Extract the (X, Y) coordinate from the center of the cell holding the provided text.  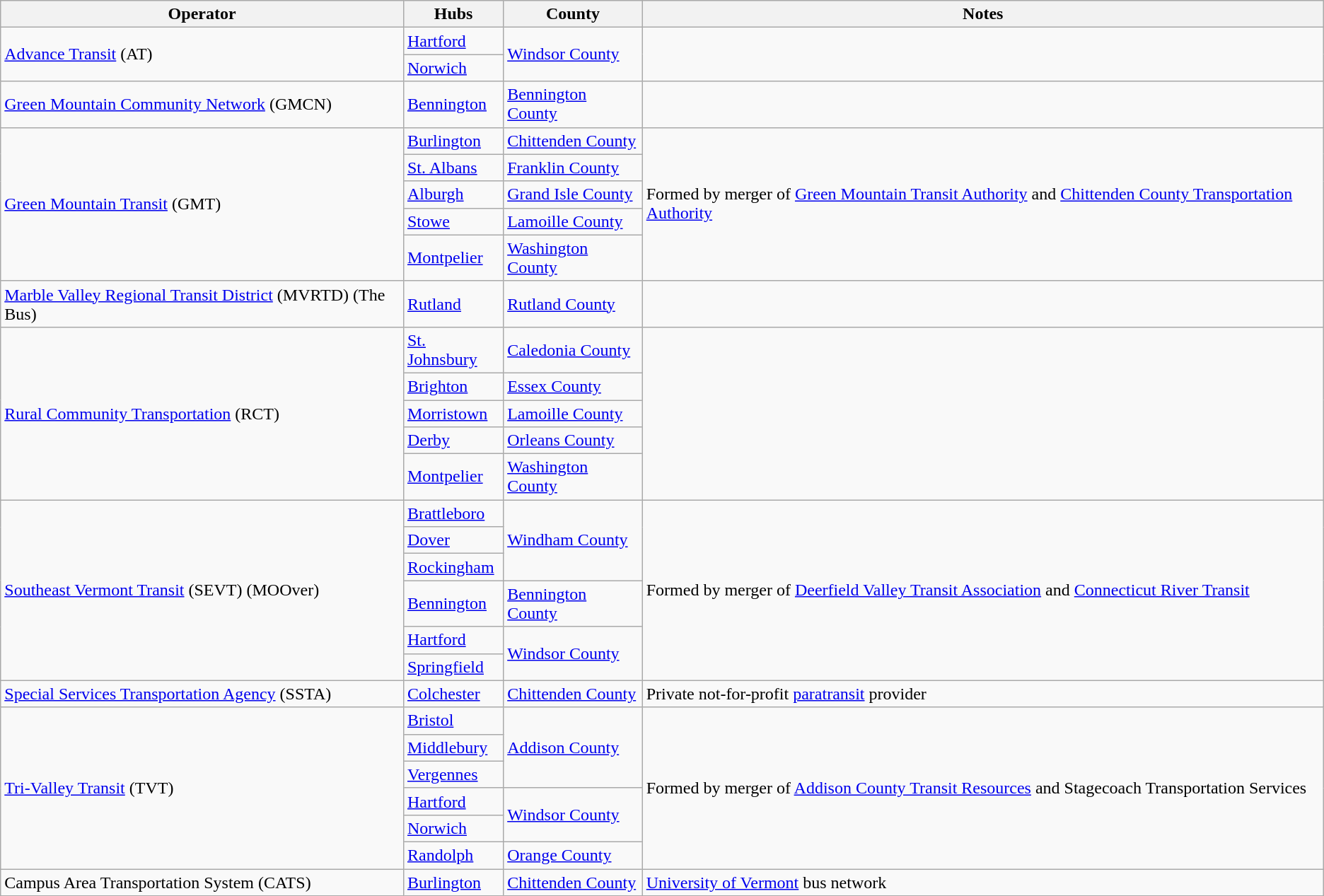
Derby (453, 441)
Middlebury (453, 747)
Private not-for-profit paratransit provider (983, 694)
Grand Isle County (573, 194)
Bristol (453, 721)
Franklin County (573, 168)
Advance Transit (AT) (202, 54)
Operator (202, 14)
Rockingham (453, 567)
Rutland County (573, 304)
Formed by merger of Addison County Transit Resources and Stagecoach Transportation Services (983, 788)
Stowe (453, 221)
Windham County (573, 540)
Rural Community Transportation (RCT) (202, 413)
Dover (453, 540)
Formed by merger of Green Mountain Transit Authority and Chittenden County Transportation Authority (983, 204)
Southeast Vermont Transit (SEVT) (MOOver) (202, 590)
Green Mountain Transit (GMT) (202, 204)
Randolph (453, 855)
Brattleboro (453, 513)
Vergennes (453, 774)
Brighton (453, 386)
University of Vermont bus network (983, 882)
Alburgh (453, 194)
Hubs (453, 14)
Marble Valley Regional Transit District (MVRTD) (The Bus) (202, 304)
Addison County (573, 747)
Orleans County (573, 441)
Green Mountain Community Network (GMCN) (202, 105)
County (573, 14)
Morristown (453, 414)
Springfield (453, 667)
Colchester (453, 694)
Tri-Valley Transit (TVT) (202, 788)
Essex County (573, 386)
Caledonia County (573, 349)
Special Services Transportation Agency (SSTA) (202, 694)
Formed by merger of Deerfield Valley Transit Association and Connecticut River Transit (983, 590)
Notes (983, 14)
Orange County (573, 855)
St. Johnsbury (453, 349)
Campus Area Transportation System (CATS) (202, 882)
St. Albans (453, 168)
Rutland (453, 304)
